Return (x, y) of the center of cell containing provided text 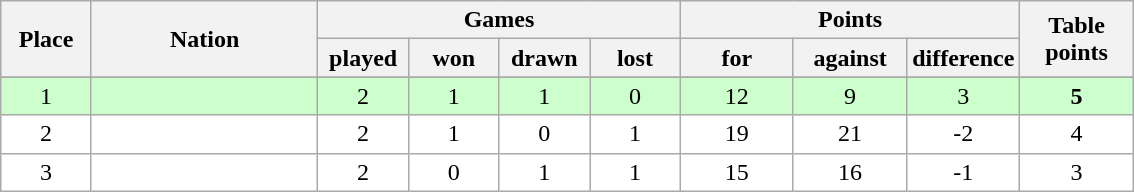
21 (850, 134)
4 (1076, 134)
Nation (204, 39)
15 (736, 172)
16 (850, 172)
12 (736, 96)
lost (636, 58)
won (454, 58)
-2 (964, 134)
Place (46, 39)
Games (499, 20)
-1 (964, 172)
difference (964, 58)
Tablepoints (1076, 39)
19 (736, 134)
against (850, 58)
Points (850, 20)
9 (850, 96)
5 (1076, 96)
drawn (544, 58)
for (736, 58)
played (364, 58)
